Output the [X, Y] coordinate of the center of the cell containing the given text.  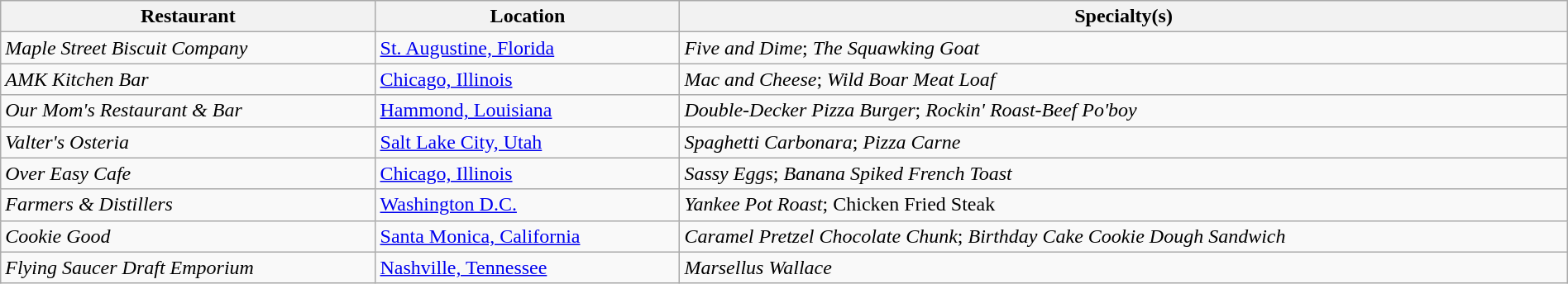
Washington D.C. [528, 205]
AMK Kitchen Bar [189, 79]
Maple Street Biscuit Company [189, 48]
Location [528, 17]
Flying Saucer Draft Emporium [189, 267]
Five and Dime; The Squawking Goat [1123, 48]
Marsellus Wallace [1123, 267]
Specialty(s) [1123, 17]
Our Mom's Restaurant & Bar [189, 111]
Sassy Eggs; Banana Spiked French Toast [1123, 173]
Restaurant [189, 17]
Santa Monica, California [528, 236]
Cookie Good [189, 236]
Valter's Osteria [189, 142]
St. Augustine, Florida [528, 48]
Mac and Cheese; Wild Boar Meat Loaf [1123, 79]
Spaghetti Carbonara; Pizza Carne [1123, 142]
Farmers & Distillers [189, 205]
Yankee Pot Roast; Chicken Fried Steak [1123, 205]
Salt Lake City, Utah [528, 142]
Nashville, Tennessee [528, 267]
Caramel Pretzel Chocolate Chunk; Birthday Cake Cookie Dough Sandwich [1123, 236]
Over Easy Cafe [189, 173]
Double-Decker Pizza Burger; Rockin' Roast-Beef Po'boy [1123, 111]
Hammond, Louisiana [528, 111]
